Extract the [x, y] coordinate from the center of the cell holding the provided text.  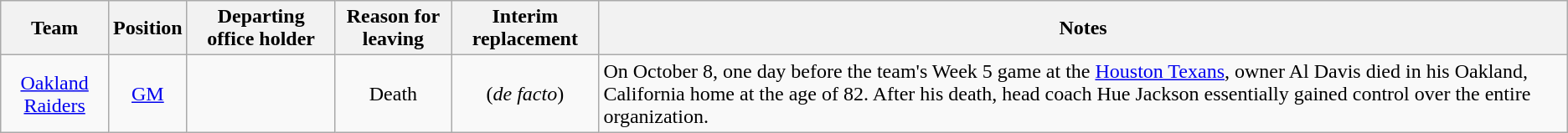
Notes [1083, 28]
(de facto) [525, 94]
Departing office holder [261, 28]
Team [55, 28]
Death [394, 94]
Oakland Raiders [55, 94]
Position [147, 28]
Reason for leaving [394, 28]
GM [147, 94]
Interim replacement [525, 28]
